Return (x, y) of the center of cell containing provided text 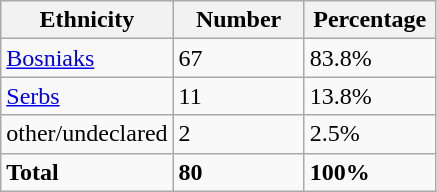
100% (370, 172)
Percentage (370, 20)
Number (238, 20)
Serbs (87, 96)
80 (238, 172)
Bosniaks (87, 58)
2.5% (370, 134)
13.8% (370, 96)
83.8% (370, 58)
other/undeclared (87, 134)
67 (238, 58)
Ethnicity (87, 20)
2 (238, 134)
Total (87, 172)
11 (238, 96)
